Detect which cell encompasses the target text, then output its [X, Y] center coordinate. 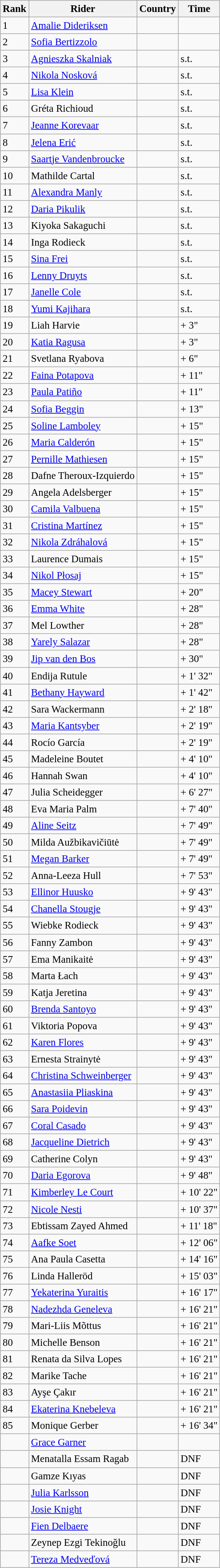
Cristina Martínez [83, 525]
11 [15, 192]
Macey Stewart [83, 592]
Mel Lowther [83, 626]
24 [15, 409]
25 [15, 426]
Angela Adelsberger [83, 492]
+ 6" [199, 359]
Ekaterina Knebeleva [83, 1409]
Endija Rutule [83, 676]
72 [15, 1209]
+ 7' 53" [199, 876]
42 [15, 709]
83 [15, 1392]
Mari-Liis Mõttus [83, 1326]
57 [15, 959]
Lenny Druyts [83, 275]
52 [15, 876]
Josie Knight [83, 1509]
Yumi Kajihara [83, 309]
Camila Valbuena [83, 509]
5 [15, 92]
64 [15, 1076]
71 [15, 1192]
66 [15, 1109]
Jacqueline Dietrich [83, 1142]
Madeleine Boutet [83, 759]
Sara Wackermann [83, 709]
29 [15, 492]
77 [15, 1293]
Aafke Soet [83, 1243]
69 [15, 1159]
27 [15, 459]
47 [15, 792]
68 [15, 1142]
37 [15, 626]
+ 11' 18" [199, 1226]
+ 6' 27" [199, 792]
Jeanne Korevaar [83, 125]
Ellinor Huusko [83, 892]
Yekaterina Yuraitis [83, 1293]
Laurence Dumais [83, 559]
+ 7' 40" [199, 809]
Anastasiia Pliaskina [83, 1093]
76 [15, 1276]
Saartje Vandenbroucke [83, 159]
85 [15, 1426]
Nikol Płosaj [83, 576]
81 [15, 1359]
Mathilde Cartal [83, 176]
40 [15, 676]
Nadezhda Geneleva [83, 1309]
Janelle Cole [83, 292]
2 [15, 42]
Jelena Erić [83, 142]
Nikola Zdráhalová [83, 542]
Grace Garner [83, 1443]
Marike Tache [83, 1376]
Catherine Colyn [83, 1159]
Ebtissam Zayed Ahmed [83, 1226]
35 [15, 592]
22 [15, 376]
45 [15, 759]
65 [15, 1093]
Wiebke Rodieck [83, 926]
Ernesta Strainytė [83, 1059]
Daria Pikulik [83, 209]
82 [15, 1376]
4 [15, 75]
63 [15, 1059]
16 [15, 275]
Maria Kantsyber [83, 725]
+ 2' 18" [199, 709]
+ 30" [199, 659]
Tereza Medveďová [83, 1559]
49 [15, 826]
Katja Jeretina [83, 992]
Paula Patiño [83, 392]
+ 16' 34" [199, 1426]
Liah Harvie [83, 325]
Amalie Dideriksen [83, 26]
54 [15, 909]
+ 1' 42" [199, 692]
Alexandra Manly [83, 192]
Zeynep Ezgi Tekinoğlu [83, 1543]
Brenda Santoyo [83, 1009]
Country [157, 9]
Nikola Nosková [83, 75]
+ 12' 06" [199, 1243]
+ 9' 48" [199, 1176]
Agnieszka Skalniak [83, 59]
Maria Calderón [83, 442]
Emma White [83, 609]
84 [15, 1409]
+ 1' 32" [199, 676]
+ 20" [199, 592]
Chanella Stougje [83, 909]
48 [15, 809]
Kiyoka Sakaguchi [83, 226]
61 [15, 1026]
15 [15, 259]
Fien Delbaere [83, 1526]
14 [15, 242]
Rank [15, 9]
20 [15, 342]
34 [15, 576]
21 [15, 359]
Soline Lamboley [83, 426]
Sofia Beggin [83, 409]
Dafne Theroux-Izquierdo [83, 476]
Rider [83, 9]
7 [15, 125]
Lisa Klein [83, 92]
Kimberley Le Court [83, 1192]
Bethany Hayward [83, 692]
3 [15, 59]
Julia Karlsson [83, 1493]
12 [15, 209]
43 [15, 725]
Gamze Kıyas [83, 1476]
53 [15, 892]
Nicole Nesti [83, 1209]
Jip van den Bos [83, 659]
Yarely Salazar [83, 643]
+ 10' 37" [199, 1209]
30 [15, 509]
+ 13" [199, 409]
+ 16' 17" [199, 1293]
Renata da Silva Lopes [83, 1359]
31 [15, 525]
55 [15, 926]
38 [15, 643]
Eva Maria Palm [83, 809]
Ana Paula Casetta [83, 1259]
1 [15, 26]
41 [15, 692]
58 [15, 976]
23 [15, 392]
Christina Schweinberger [83, 1076]
Hannah Swan [83, 776]
Aline Seitz [83, 826]
70 [15, 1176]
32 [15, 542]
Viktoria Popova [83, 1026]
79 [15, 1326]
Michelle Benson [83, 1342]
Coral Casado [83, 1126]
Menatalla Essam Ragab [83, 1459]
8 [15, 142]
17 [15, 292]
+ 10' 22" [199, 1192]
Ayşe Çakır [83, 1392]
Karen Flores [83, 1043]
9 [15, 159]
6 [15, 109]
28 [15, 476]
Svetlana Ryabova [83, 359]
39 [15, 659]
59 [15, 992]
Faina Potapova [83, 376]
Megan Barker [83, 859]
26 [15, 442]
Milda Aužbikavičiūtė [83, 843]
Ema Manikaitė [83, 959]
74 [15, 1243]
Sofia Bertizzolo [83, 42]
Rocío García [83, 742]
Anna-Leeza Hull [83, 876]
46 [15, 776]
+ 14' 16" [199, 1259]
Gréta Richioud [83, 109]
73 [15, 1226]
18 [15, 309]
78 [15, 1309]
Katia Ragusa [83, 342]
10 [15, 176]
Monique Gerber [83, 1426]
Fanny Zambon [83, 942]
Julia Scheidegger [83, 792]
67 [15, 1126]
60 [15, 1009]
80 [15, 1342]
56 [15, 942]
50 [15, 843]
62 [15, 1043]
Linda Halleröd [83, 1276]
Sara Poidevin [83, 1109]
+ 15' 03" [199, 1276]
Inga Rodieck [83, 242]
19 [15, 325]
36 [15, 609]
44 [15, 742]
Marta Łach [83, 976]
51 [15, 859]
Time [199, 9]
Pernille Mathiesen [83, 459]
33 [15, 559]
Daria Egorova [83, 1176]
75 [15, 1259]
13 [15, 226]
Sina Frei [83, 259]
